Return [x, y] of the center of cell containing provided text 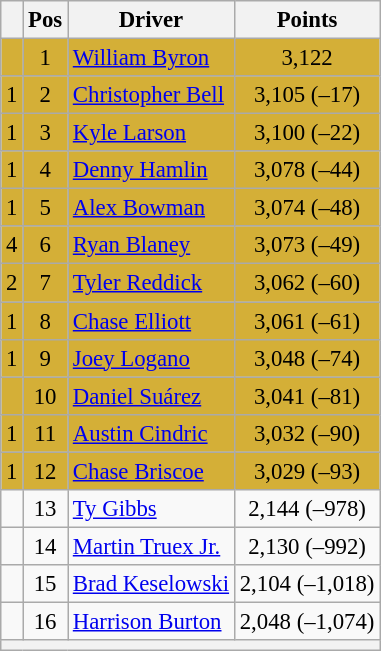
3,041 (–81) [306, 396]
Joey Logano [152, 358]
2,104 (–1,018) [306, 584]
14 [46, 546]
3,048 (–74) [306, 358]
11 [46, 433]
Ryan Blaney [152, 245]
Martin Truex Jr. [152, 546]
3,074 (–48) [306, 208]
William Byron [152, 58]
3,062 (–60) [306, 283]
3,061 (–61) [306, 321]
Driver [152, 20]
10 [46, 396]
6 [46, 245]
3,105 (–17) [306, 95]
Chase Elliott [152, 321]
5 [46, 208]
9 [46, 358]
16 [46, 621]
3,032 (–90) [306, 433]
Denny Hamlin [152, 170]
7 [46, 283]
13 [46, 509]
3,100 (–22) [306, 133]
12 [46, 471]
15 [46, 584]
2,130 (–992) [306, 546]
2,048 (–1,074) [306, 621]
Harrison Burton [152, 621]
Tyler Reddick [152, 283]
Brad Keselowski [152, 584]
3,078 (–44) [306, 170]
Christopher Bell [152, 95]
3,029 (–93) [306, 471]
3,122 [306, 58]
3,073 (–49) [306, 245]
Daniel Suárez [152, 396]
Ty Gibbs [152, 509]
8 [46, 321]
Alex Bowman [152, 208]
Pos [46, 20]
Points [306, 20]
Austin Cindric [152, 433]
Chase Briscoe [152, 471]
Kyle Larson [152, 133]
3 [46, 133]
2,144 (–978) [306, 509]
